Detect which cell encompasses the target text, then output its [X, Y] center coordinate. 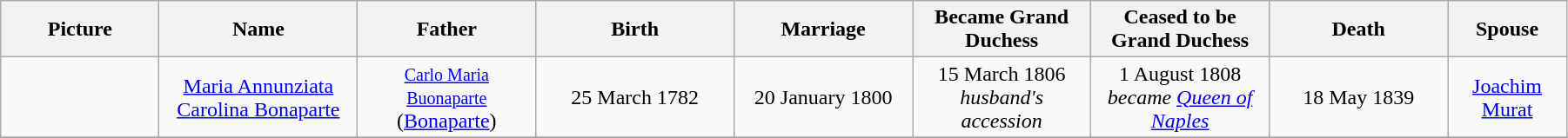
Ceased to be Grand Duchess [1180, 30]
Maria Annunziata Carolina Bonaparte [258, 97]
18 May 1839 [1359, 97]
15 March 1806husband's accession [1002, 97]
Picture [80, 30]
25 March 1782 [635, 97]
1 August 1808became Queen of Naples [1180, 97]
Name [258, 30]
Joachim Murat [1507, 97]
Marriage [823, 30]
Spouse [1507, 30]
Carlo Maria Buonaparte(Bonaparte) [447, 97]
Birth [635, 30]
Father [447, 30]
Death [1359, 30]
Became Grand Duchess [1002, 30]
20 January 1800 [823, 97]
